From the cell containing the given text, extract its center point as (x, y) coordinate. 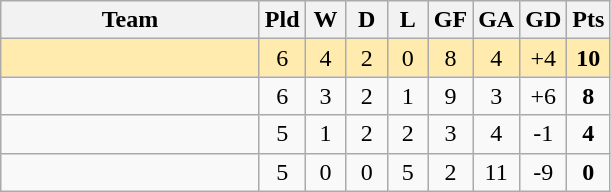
GA (496, 20)
11 (496, 172)
+6 (544, 96)
Team (130, 20)
9 (450, 96)
W (326, 20)
-9 (544, 172)
10 (588, 58)
+4 (544, 58)
Pts (588, 20)
L (408, 20)
D (366, 20)
-1 (544, 134)
GD (544, 20)
GF (450, 20)
Pld (282, 20)
